Return (x, y) of the center of cell containing provided text 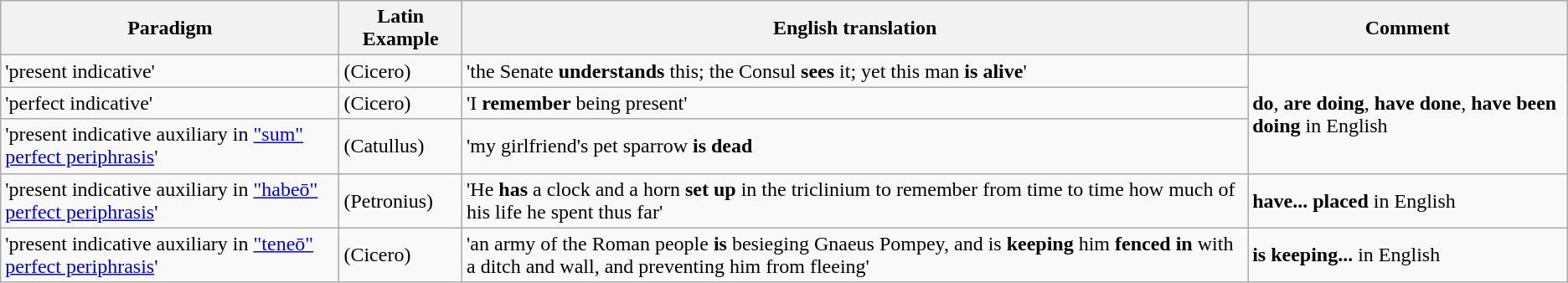
'present indicative' (170, 71)
'present indicative auxiliary in "teneō" perfect periphrasis' (170, 255)
'my girlfriend's pet sparrow is dead (855, 146)
English translation (855, 28)
'an army of the Roman people is besieging Gnaeus Pompey, and is keeping him fenced in with a ditch and wall, and preventing him from fleeing' (855, 255)
'I remember being present' (855, 103)
(Catullus) (400, 146)
is keeping... in English (1408, 255)
'perfect indicative' (170, 103)
have... placed in English (1408, 201)
'present indicative auxiliary in "sum" perfect periphrasis' (170, 146)
do, are doing, have done, have been doing in English (1408, 114)
Comment (1408, 28)
Paradigm (170, 28)
(Petronius) (400, 201)
Latin Example (400, 28)
'the Senate understands this; the Consul sees it; yet this man is alive' (855, 71)
'present indicative auxiliary in "habeō" perfect periphrasis' (170, 201)
'He has a clock and a horn set up in the triclinium to remember from time to time how much of his life he spent thus far' (855, 201)
